Extract the [x, y] coordinate from the center of the cell holding the provided text.  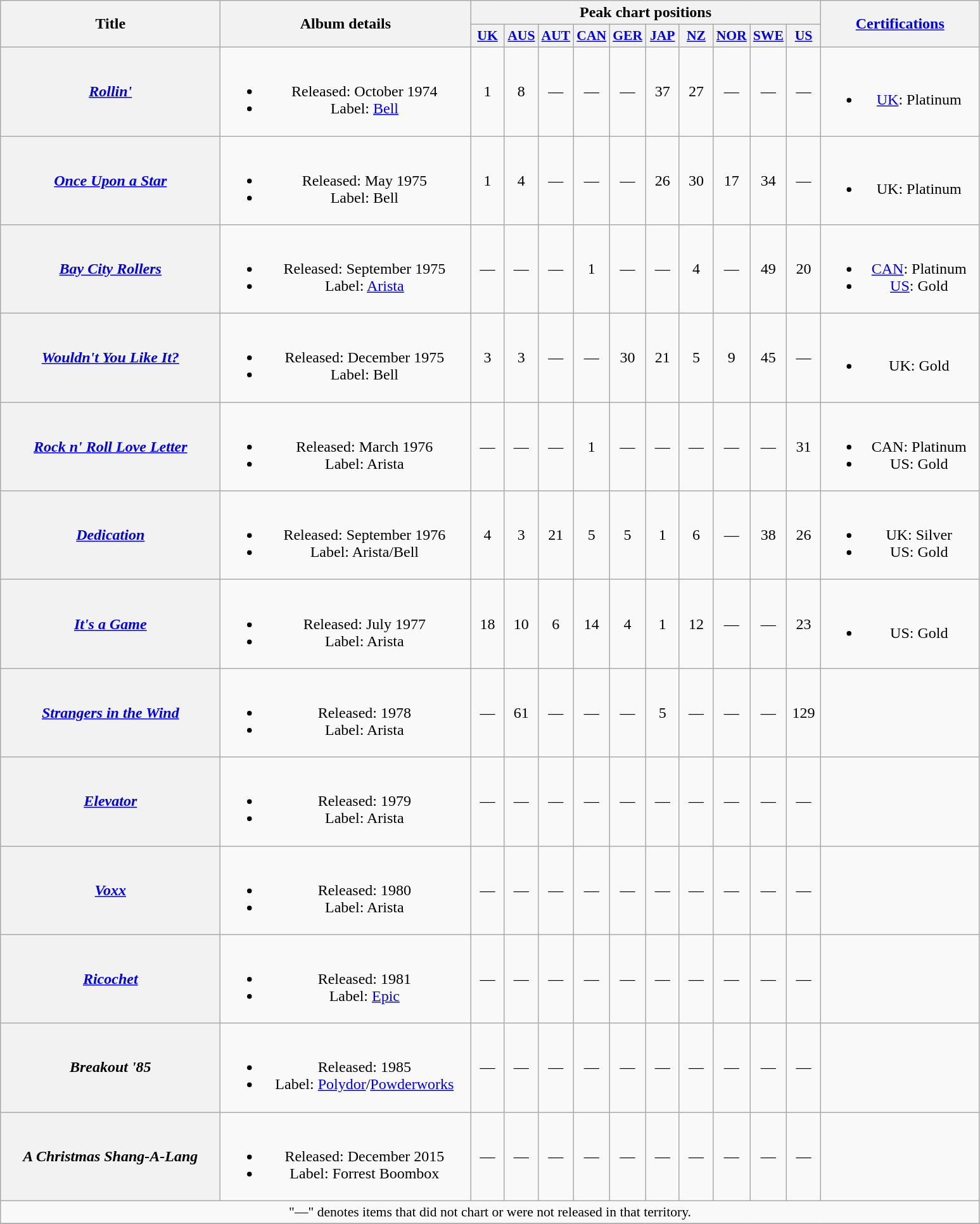
Voxx [110, 890]
Released: October 1974Label: Bell [346, 91]
Released: May 1975Label: Bell [346, 180]
Released: December 1975Label: Bell [346, 358]
Peak chart positions [646, 13]
Dedication [110, 535]
27 [696, 91]
Released: 1978Label: Arista [346, 713]
Released: 1981Label: Epic [346, 979]
JAP [663, 36]
Once Upon a Star [110, 180]
8 [521, 91]
Released: 1980Label: Arista [346, 890]
129 [803, 713]
NZ [696, 36]
Released: December 2015Label: Forrest Boombox [346, 1156]
Strangers in the Wind [110, 713]
AUS [521, 36]
Certifications [900, 24]
Elevator [110, 801]
12 [696, 624]
Rock n' Roll Love Letter [110, 447]
US [803, 36]
Released: 1979Label: Arista [346, 801]
45 [768, 358]
Released: September 1975Label: Arista [346, 269]
14 [592, 624]
CAN [592, 36]
Breakout '85 [110, 1068]
US: Gold [900, 624]
20 [803, 269]
A Christmas Shang-A-Lang [110, 1156]
Ricochet [110, 979]
Rollin' [110, 91]
Released: 1985Label: Polydor/Powderworks [346, 1068]
37 [663, 91]
GER [627, 36]
Wouldn't You Like It? [110, 358]
Released: March 1976Label: Arista [346, 447]
49 [768, 269]
18 [488, 624]
NOR [732, 36]
31 [803, 447]
23 [803, 624]
UK: SilverUS: Gold [900, 535]
Album details [346, 24]
It's a Game [110, 624]
17 [732, 180]
Released: September 1976Label: Arista/Bell [346, 535]
UK [488, 36]
UK: Gold [900, 358]
10 [521, 624]
38 [768, 535]
Title [110, 24]
34 [768, 180]
Bay City Rollers [110, 269]
9 [732, 358]
"—" denotes items that did not chart or were not released in that territory. [490, 1212]
AUT [556, 36]
61 [521, 713]
SWE [768, 36]
Released: July 1977Label: Arista [346, 624]
